Search for the cell housing the specified text and yield its (x, y) center coordinate. 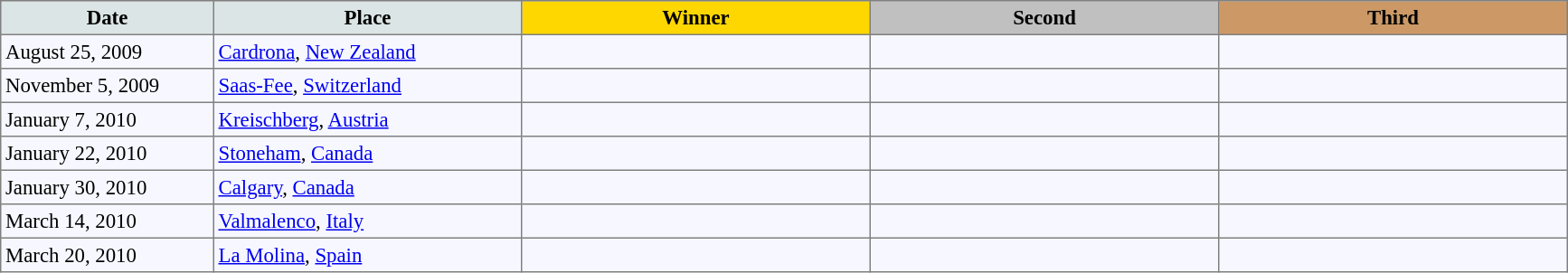
Stoneham, Canada (367, 154)
November 5, 2009 (108, 86)
Calgary, Canada (367, 187)
Saas-Fee, Switzerland (367, 86)
January 30, 2010 (108, 187)
January 7, 2010 (108, 119)
March 14, 2010 (108, 221)
Kreischberg, Austria (367, 119)
August 25, 2009 (108, 52)
Valmalenco, Italy (367, 221)
Place (367, 18)
Cardrona, New Zealand (367, 52)
Third (1393, 18)
January 22, 2010 (108, 154)
La Molina, Spain (367, 255)
Date (108, 18)
Winner (696, 18)
Second (1044, 18)
March 20, 2010 (108, 255)
